Extract the (x, y) coordinate from the center of the cell holding the provided text.  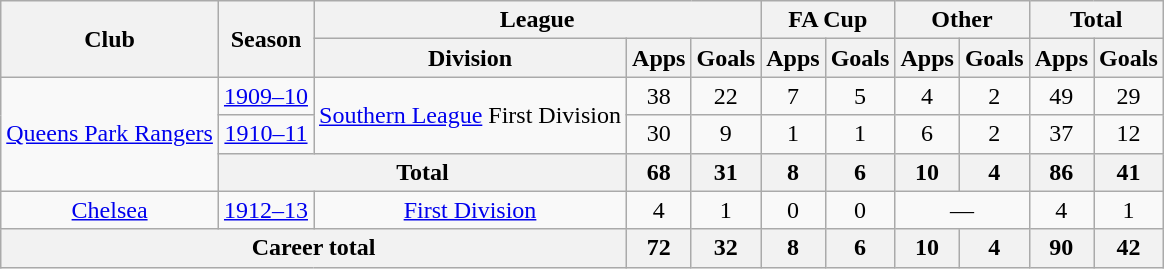
68 (659, 172)
86 (1061, 172)
5 (860, 96)
Club (110, 39)
42 (1129, 248)
League (538, 20)
1910–11 (266, 134)
90 (1061, 248)
29 (1129, 96)
22 (726, 96)
37 (1061, 134)
FA Cup (828, 20)
Other (962, 20)
38 (659, 96)
Southern League First Division (470, 115)
12 (1129, 134)
First Division (470, 210)
— (962, 210)
Chelsea (110, 210)
Career total (314, 248)
49 (1061, 96)
32 (726, 248)
30 (659, 134)
Season (266, 39)
7 (793, 96)
72 (659, 248)
1912–13 (266, 210)
9 (726, 134)
31 (726, 172)
Division (470, 58)
1909–10 (266, 96)
41 (1129, 172)
Queens Park Rangers (110, 134)
